Output the [x, y] coordinate of the center of the cell containing the given text.  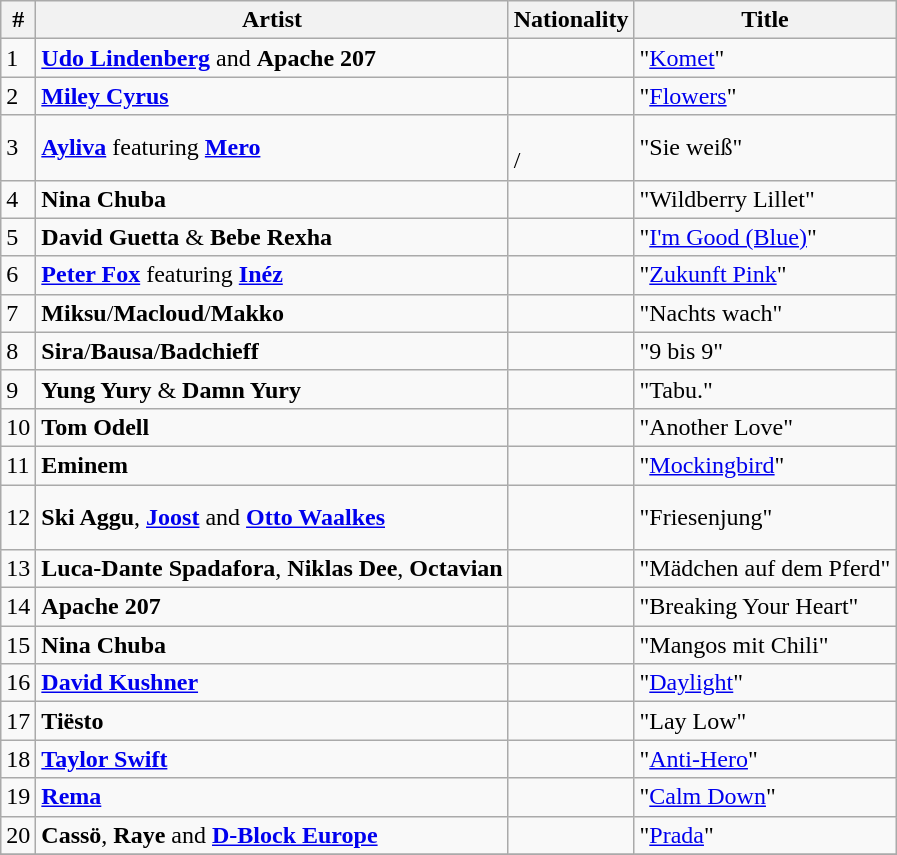
"I'm Good (Blue)" [765, 237]
20 [18, 835]
"Komet" [765, 58]
"Sie weiß" [765, 148]
Luca-Dante Spadafora, Niklas Dee, Octavian [272, 569]
12 [18, 516]
15 [18, 645]
5 [18, 237]
"Calm Down" [765, 797]
Miksu/Macloud/Makko [272, 313]
14 [18, 607]
"Mangos mit Chili" [765, 645]
"Breaking Your Heart" [765, 607]
Title [765, 20]
13 [18, 569]
Artist [272, 20]
Yung Yury & Damn Yury [272, 389]
"Flowers" [765, 96]
Ayliva featuring Mero [272, 148]
"Mädchen auf dem Pferd" [765, 569]
Tiësto [272, 721]
/ [571, 148]
"Another Love" [765, 427]
Taylor Swift [272, 759]
16 [18, 683]
"Mockingbird" [765, 465]
Miley Cyrus [272, 96]
Cassö, Raye and D-Block Europe [272, 835]
19 [18, 797]
10 [18, 427]
"Anti-Hero" [765, 759]
"Nachts wach" [765, 313]
Apache 207 [272, 607]
"Lay Low" [765, 721]
17 [18, 721]
"Friesenjung" [765, 516]
1 [18, 58]
Sira/Bausa/Badchieff [272, 351]
18 [18, 759]
7 [18, 313]
9 [18, 389]
# [18, 20]
Eminem [272, 465]
Tom Odell [272, 427]
"9 bis 9" [765, 351]
"Zukunft Pink" [765, 275]
"Daylight" [765, 683]
Rema [272, 797]
3 [18, 148]
"Wildberry Lillet" [765, 199]
8 [18, 351]
David Guetta & Bebe Rexha [272, 237]
"Tabu." [765, 389]
11 [18, 465]
6 [18, 275]
Udo Lindenberg and Apache 207 [272, 58]
"Prada" [765, 835]
Ski Aggu, Joost and Otto Waalkes [272, 516]
4 [18, 199]
David Kushner [272, 683]
Nationality [571, 20]
2 [18, 96]
Peter Fox featuring Inéz [272, 275]
